Find where the given text appears and provide that cell's center as [x, y] coordinate. 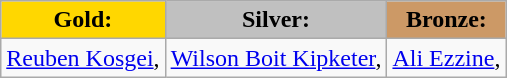
Gold: [83, 20]
Wilson Boit Kipketer, [276, 58]
Reuben Kosgei, [83, 58]
Silver: [276, 20]
Ali Ezzine, [446, 58]
Bronze: [446, 20]
